Output the (x, y) coordinate of the center of the cell containing the given text.  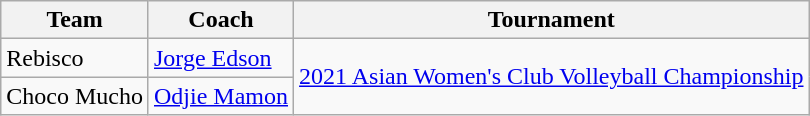
2021 Asian Women's Club Volleyball Championship (552, 77)
Odjie Mamon (220, 96)
Rebisco (75, 58)
Choco Mucho (75, 96)
Coach (220, 20)
Team (75, 20)
Tournament (552, 20)
Jorge Edson (220, 58)
